Locate the cell with the specified text and output its [X, Y] center coordinate. 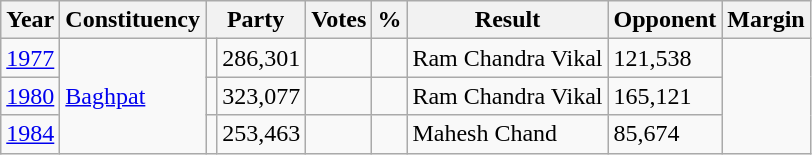
Margin [766, 20]
Votes [339, 20]
1977 [30, 58]
Mahesh Chand [508, 134]
Party [256, 20]
Result [508, 20]
121,538 [665, 58]
Baghpat [133, 96]
Year [30, 20]
85,674 [665, 134]
253,463 [262, 134]
1984 [30, 134]
Constituency [133, 20]
% [390, 20]
165,121 [665, 96]
286,301 [262, 58]
Opponent [665, 20]
1980 [30, 96]
323,077 [262, 96]
